Pinpoint the cell where the given text exists, returning its (x, y) midpoint coordinate. 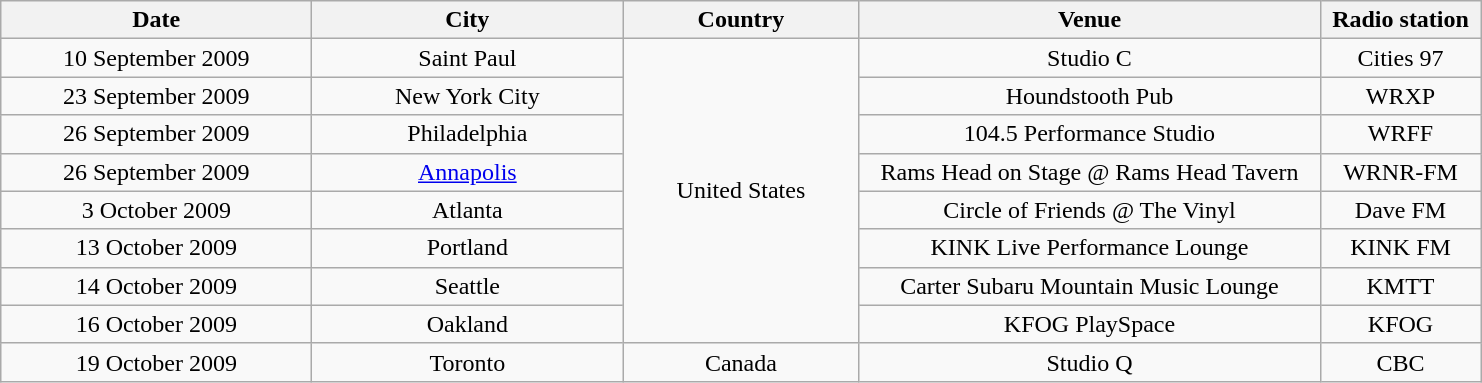
3 October 2009 (156, 210)
WRXP (1400, 96)
New York City (468, 96)
Portland (468, 248)
City (468, 20)
WRNR-FM (1400, 172)
Philadelphia (468, 134)
CBC (1400, 362)
Toronto (468, 362)
Annapolis (468, 172)
KINK Live Performance Lounge (1090, 248)
Saint Paul (468, 58)
Oakland (468, 324)
Houndstooth Pub (1090, 96)
Dave FM (1400, 210)
16 October 2009 (156, 324)
Studio C (1090, 58)
Seattle (468, 286)
Circle of Friends @ The Vinyl (1090, 210)
Radio station (1400, 20)
23 September 2009 (156, 96)
Rams Head on Stage @ Rams Head Tavern (1090, 172)
KFOG PlaySpace (1090, 324)
Atlanta (468, 210)
Date (156, 20)
United States (741, 191)
Carter Subaru Mountain Music Lounge (1090, 286)
Country (741, 20)
KFOG (1400, 324)
KMTT (1400, 286)
10 September 2009 (156, 58)
104.5 Performance Studio (1090, 134)
13 October 2009 (156, 248)
Studio Q (1090, 362)
Cities 97 (1400, 58)
19 October 2009 (156, 362)
WRFF (1400, 134)
14 October 2009 (156, 286)
Canada (741, 362)
Venue (1090, 20)
KINK FM (1400, 248)
